Return the (x, y) coordinate for the center point of the cell that contains the specified text.  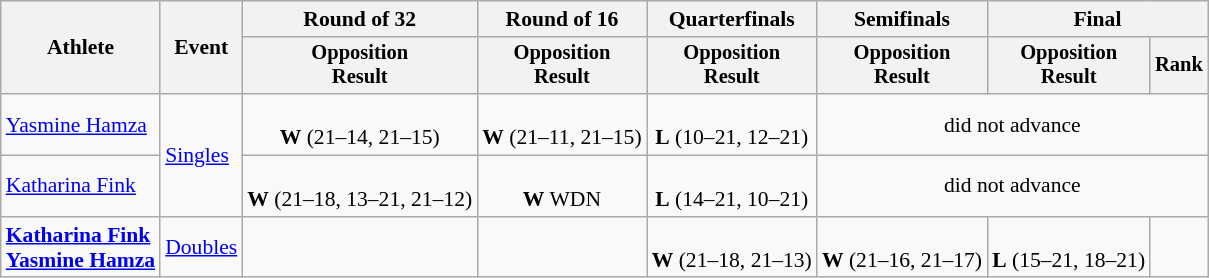
Event (201, 48)
W (21–14, 21–15) (360, 124)
Rank (1179, 66)
Singles (201, 155)
W (21–18, 13–21, 21–12) (360, 186)
W (21–16, 21–17) (902, 248)
Doubles (201, 248)
Round of 32 (360, 19)
Quarterfinals (732, 19)
W (21–11, 21–15) (562, 124)
L (14–21, 10–21) (732, 186)
L (15–21, 18–21) (1068, 248)
Final (1098, 19)
W (21–18, 21–13) (732, 248)
Katharina FinkYasmine Hamza (80, 248)
Athlete (80, 48)
Yasmine Hamza (80, 124)
Katharina Fink (80, 186)
Round of 16 (562, 19)
Semifinals (902, 19)
L (10–21, 12–21) (732, 124)
W WDN (562, 186)
